Capture the cell that displays the provided text and extract its [x, y] central coordinate. 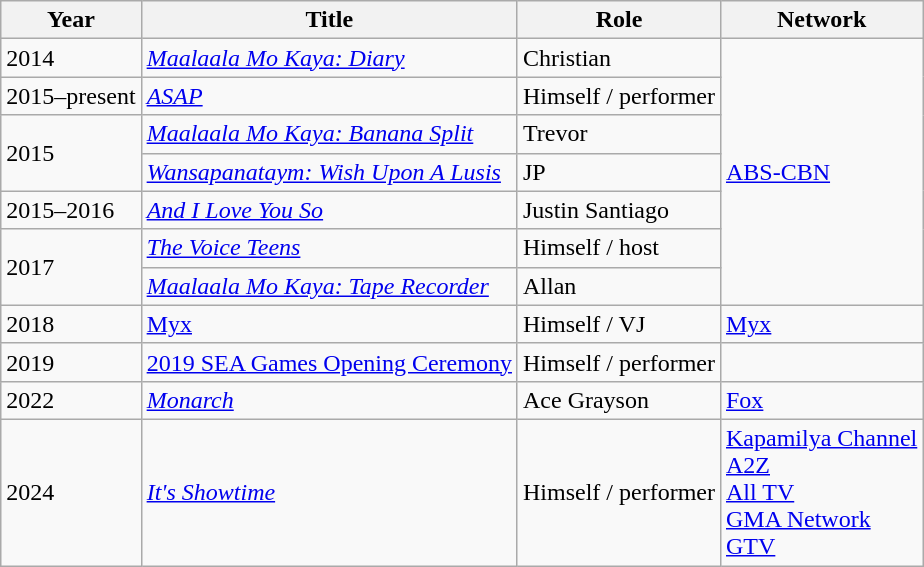
2014 [71, 58]
Network [821, 20]
2019 SEA Games Opening Ceremony [329, 362]
ABS-CBN [821, 172]
Ace Grayson [618, 400]
Maalaala Mo Kaya: Diary [329, 58]
ASAP [329, 96]
Allan [618, 286]
It's Showtime [329, 492]
JP [618, 172]
And I Love You So [329, 210]
2015–2016 [71, 210]
Role [618, 20]
Maalaala Mo Kaya: Tape Recorder [329, 286]
2018 [71, 324]
Maalaala Mo Kaya: Banana Split [329, 134]
Christian [618, 58]
2015–present [71, 96]
Wansapanataym: Wish Upon A Lusis [329, 172]
2022 [71, 400]
2015 [71, 153]
2019 [71, 362]
Title [329, 20]
Year [71, 20]
2017 [71, 267]
Monarch [329, 400]
The Voice Teens [329, 248]
Trevor [618, 134]
Kapamilya Channel A2Z All TV GMA Network GTV [821, 492]
Himself / host [618, 248]
2024 [71, 492]
Fox [821, 400]
Himself / VJ [618, 324]
Justin Santiago [618, 210]
